Pinpoint the cell where the given text exists, returning its (X, Y) midpoint coordinate. 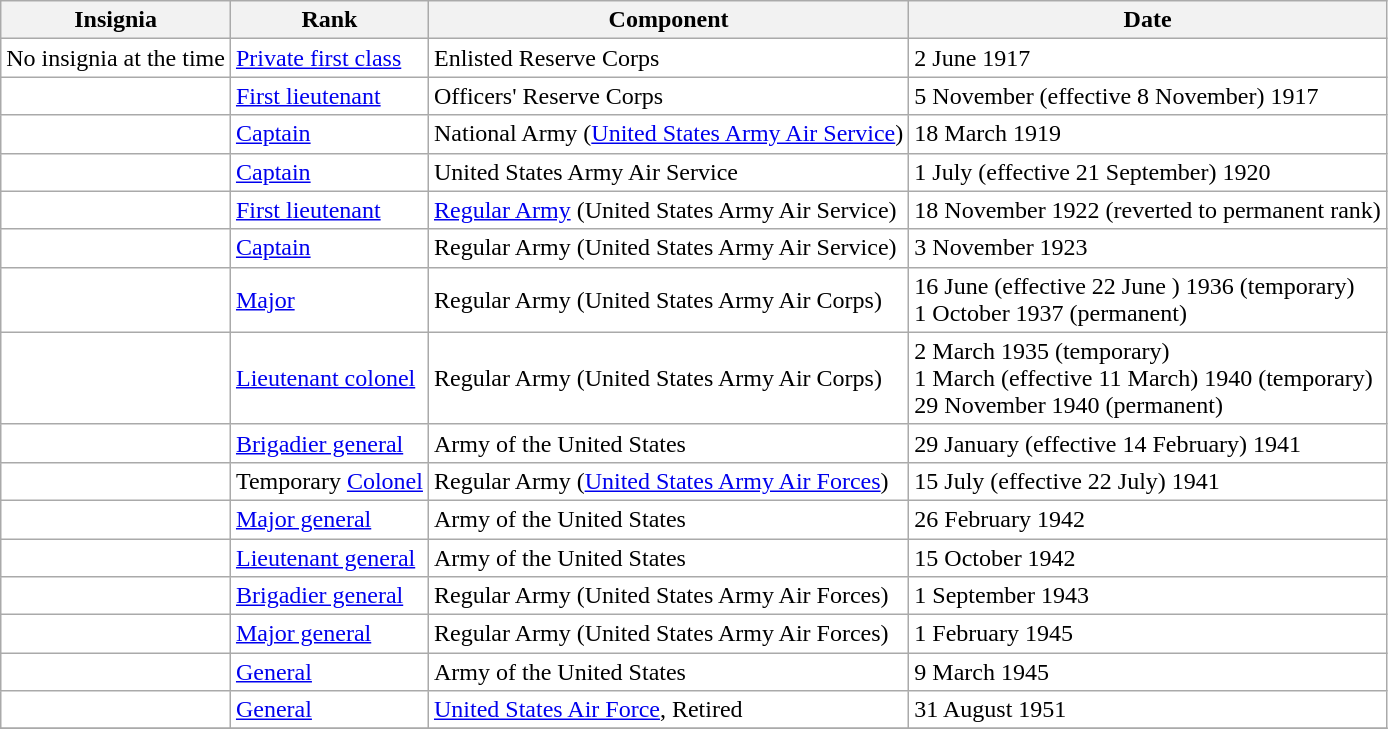
No insignia at the time (116, 58)
Lieutenant general (329, 557)
1 February 1945 (1148, 634)
18 March 1919 (1148, 134)
Private first class (329, 58)
2 June 1917 (1148, 58)
9 March 1945 (1148, 672)
Officers' Reserve Corps (668, 96)
United States Air Force, Retired (668, 710)
2 March 1935 (temporary)1 March (effective 11 March) 1940 (temporary)29 November 1940 (permanent) (1148, 378)
United States Army Air Service (668, 172)
29 January (effective 14 February) 1941 (1148, 443)
5 November (effective 8 November) 1917 (1148, 96)
15 July (effective 22 July) 1941 (1148, 481)
15 October 1942 (1148, 557)
3 November 1923 (1148, 248)
Lieutenant colonel (329, 378)
1 July (effective 21 September) 1920 (1148, 172)
National Army (United States Army Air Service) (668, 134)
Rank (329, 20)
16 June (effective 22 June ) 1936 (temporary)1 October 1937 (permanent) (1148, 300)
26 February 1942 (1148, 519)
1 September 1943 (1148, 596)
Temporary Colonel (329, 481)
Component (668, 20)
31 August 1951 (1148, 710)
18 November 1922 (reverted to permanent rank) (1148, 210)
Date (1148, 20)
Insignia (116, 20)
Enlisted Reserve Corps (668, 58)
Major (329, 300)
